Locate the cell with the specified text and output its [x, y] center coordinate. 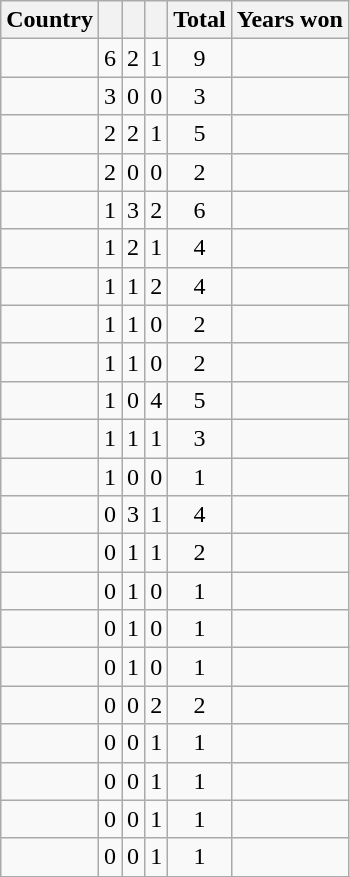
9 [200, 58]
Total [200, 20]
Country [50, 20]
Years won [290, 20]
